Determine the (x, y) coordinate at the center of the cell enclosing the given text.  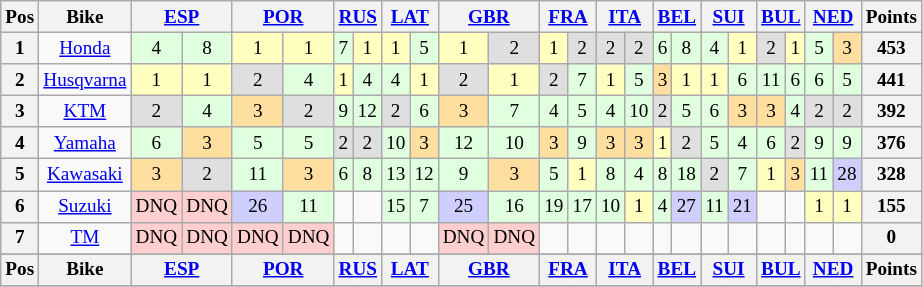
26 (258, 206)
Kawasaki (85, 175)
376 (891, 143)
328 (891, 175)
16 (514, 206)
25 (464, 206)
28 (847, 175)
TM (85, 238)
Suzuki (85, 206)
Husqvarna (85, 80)
15 (396, 206)
Honda (85, 48)
17 (582, 206)
Yamaha (85, 143)
0 (891, 238)
19 (554, 206)
27 (686, 206)
155 (891, 206)
392 (891, 111)
453 (891, 48)
KTM (85, 111)
18 (686, 175)
441 (891, 80)
13 (396, 175)
21 (742, 206)
